For the text-containing cell, return its midpoint in [x, y] coordinate format. 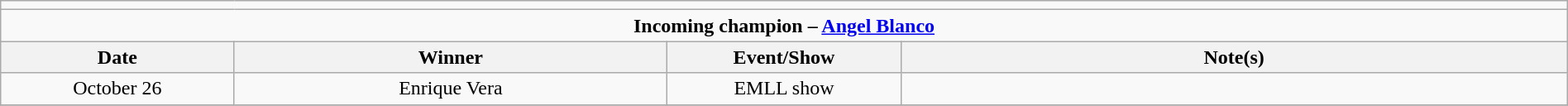
Incoming champion – Angel Blanco [784, 26]
October 26 [117, 89]
Date [117, 57]
Note(s) [1234, 57]
Event/Show [784, 57]
EMLL show [784, 89]
Enrique Vera [451, 89]
Winner [451, 57]
